Provide the [X, Y] coordinate of the cell's center where the given text is located.  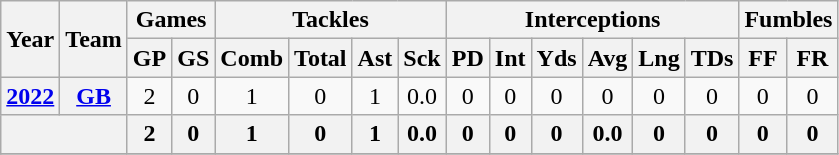
FR [812, 58]
Tackles [330, 20]
Games [170, 20]
GP [149, 58]
Sck [422, 58]
Int [510, 58]
Avg [608, 58]
GS [194, 58]
Team [94, 39]
Comb [252, 58]
Year [30, 39]
Ast [375, 58]
Lng [659, 58]
Yds [556, 58]
PD [468, 58]
FF [763, 58]
2022 [30, 96]
Total [321, 58]
Interceptions [592, 20]
Fumbles [788, 20]
GB [94, 96]
TDs [712, 58]
